Locate the cell with the specified text and output its (X, Y) center coordinate. 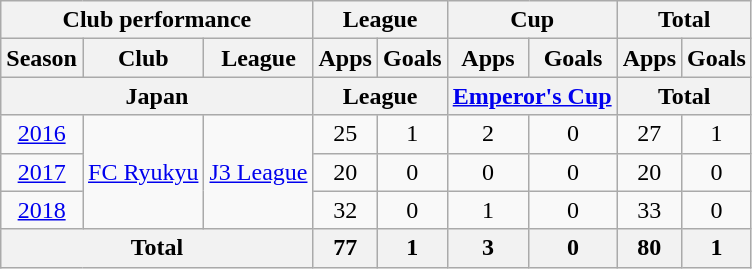
3 (488, 248)
Club (142, 58)
Season (42, 58)
32 (345, 210)
Japan (157, 96)
77 (345, 248)
FC Ryukyu (142, 172)
Emperor's Cup (532, 96)
27 (649, 134)
2018 (42, 210)
25 (345, 134)
80 (649, 248)
2016 (42, 134)
33 (649, 210)
2017 (42, 172)
Club performance (157, 20)
Cup (532, 20)
2 (488, 134)
J3 League (258, 172)
